Return the (x, y) coordinate for the center point of the cell that contains the specified text.  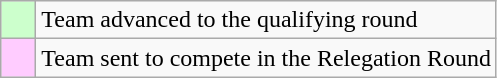
Team sent to compete in the Relegation Round (266, 58)
Team advanced to the qualifying round (266, 20)
